Capture the cell that displays the provided text and extract its (x, y) central coordinate. 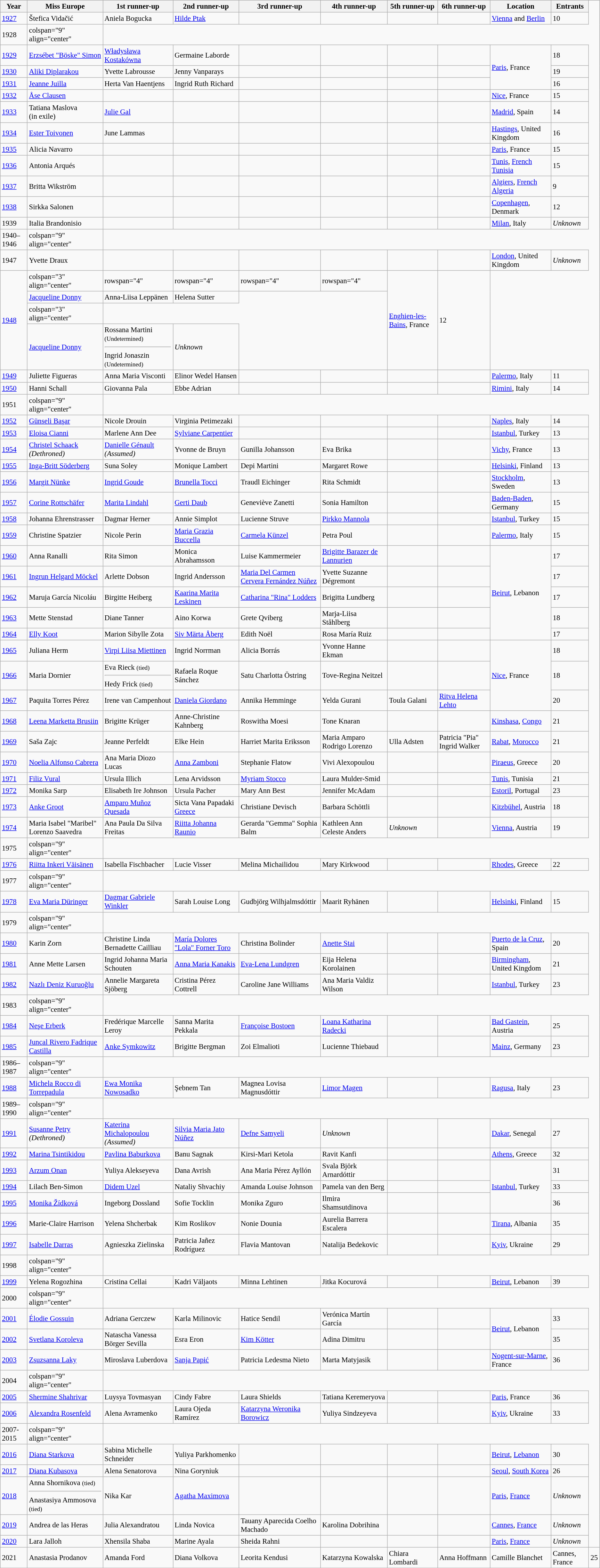
Location (521, 6)
Catharina "Rina" Lodders (280, 597)
Filiz Vural (65, 779)
Esra Eron (206, 1340)
Tove-Regina Neitzel (354, 676)
1928 (14, 35)
Maria Amparo Rodrigo Lorenzo (354, 742)
1931 (14, 84)
2018 (14, 1496)
1993 (14, 1171)
3rd runner-up (280, 6)
1934 (14, 133)
Paquita Torres Pérez (65, 700)
Stockholm, Sweden (521, 482)
1977 (14, 881)
Christine Spatzier (65, 536)
1983 (14, 1005)
1965 (14, 651)
Maria Del Carmen Cervera Fernández Núñez (280, 577)
Maria Isabel "Maribel" Lorenzo Saavedra (65, 828)
Yvette Suzanne Dégremont (354, 577)
1982 (14, 984)
2007-2015 (14, 1434)
Eva-Lena Lundgren (280, 964)
Margaret Rowe (354, 466)
1939 (14, 223)
Estoril, Portugal (521, 791)
Irene van Campenhout (138, 700)
1935 (14, 149)
1966 (14, 676)
Madrid, Spain (521, 112)
Rhodes, Greece (521, 865)
Herta Van Haentjens (138, 84)
Aniela Bogucka (138, 19)
Karin Zorn (65, 943)
32 (570, 1154)
Stephanie Flatow (280, 762)
Marie-Claire Harrison (65, 1224)
Mary Ann Best (280, 791)
Zoi Elmalioti (280, 1046)
Mette Stenstad (65, 618)
Sicta Vana Papadaki Greece (206, 807)
1951 (14, 404)
Baden-Baden, Germany (521, 502)
Amanda Louise Johnson (280, 1187)
1933 (14, 112)
Ewa Monika Nowosadko (138, 1088)
1929 (14, 56)
Tatiana Keremeryova (354, 1397)
Gerti Daub (206, 502)
Shermine Shahrivar (65, 1397)
Entrants (570, 6)
Karla Milinovic (206, 1318)
1949 (14, 376)
Eija Helena Korolainen (354, 964)
1979 (14, 922)
Nina Goryniuk (206, 1471)
1963 (14, 618)
Natascha Vanessa Börger Sevilla (138, 1340)
1996 (14, 1224)
Traudl Eichinger (280, 482)
Lena Arvidsson (206, 779)
Nonie Dounia (280, 1224)
Anke Symkowitz (138, 1046)
Diana Volkova (206, 1558)
Suna Soley (138, 466)
10 (570, 19)
Ragusa, Italy (521, 1088)
1964 (14, 635)
Katarzyna Kowalska (354, 1558)
Hanni Schall (65, 388)
Nazlı Deniz Kuruoğlu (65, 984)
Petra Poul (354, 536)
1959 (14, 536)
Tunis, French Tunisia (521, 166)
Gunilla Johansson (280, 449)
Giovanna Pala (138, 388)
1968 (14, 721)
Brigitte Krüger (138, 721)
1975 (14, 849)
Neşe Erberk (65, 1026)
1938 (14, 207)
Kadri Väljaots (206, 1282)
Depi Martini (280, 466)
Anna Ranalli (65, 556)
Rita Simon (138, 556)
Puerto de la Cruz, Spain (521, 943)
Svetlana Koroleva (65, 1340)
Copenhagen, Denmark (521, 207)
29 (570, 1245)
Yvonne Hanne Ekman (354, 651)
Minna Lehtinen (280, 1282)
Ester Toivonen (65, 133)
Siv Märta Åberg (206, 635)
Adina Dimitru (354, 1340)
Harriet Marita Eriksson (280, 742)
Susanne Petry (Dethroned) (65, 1133)
Brunella Tocci (206, 482)
1953 (14, 433)
Fredérique Marcelle Leroy (138, 1026)
Eva Rieck (tied)Hedy Frick (tied) (138, 676)
Christiane Devisch (280, 807)
Pamela van den Berg (354, 1187)
9 (570, 186)
1952 (14, 421)
Sabina Michelle Schneider (138, 1455)
11 (570, 376)
1950 (14, 388)
Naples, Italy (521, 421)
Kim Roslikov (206, 1224)
Gerarda "Gemma" Sophia Balm (280, 828)
Alicia Borrás (280, 651)
Edith Noël (280, 635)
Monika Sarp (65, 791)
1st runner-up (138, 6)
Amparo Muñoz Quesada (138, 807)
Gudbjörg Wilhjalmsdóttir (280, 902)
Eloisa Cianni (65, 433)
Zsuzsanna Laky (65, 1360)
Banu Sagnak (206, 1154)
Monique Lambert (206, 466)
Luysya Tovmasyan (138, 1397)
Verónica Martín García (354, 1318)
1961 (14, 577)
Jeanne Juilla (65, 84)
Ritva Helena Lehto (464, 700)
2006 (14, 1413)
Tatiana Maslova (in exile) (65, 112)
Anna Zamboni (206, 762)
Linda Novica (206, 1525)
Adriana Gerczew (138, 1318)
Yuliya Parkhomenko (206, 1455)
Vienna, Austria (521, 828)
Ingrid Goude (138, 482)
Antonia Arqués (65, 166)
Michela Rocco di Torrepadula (65, 1088)
Alena Senatorova (138, 1471)
Marine Ayala (206, 1541)
Caroline Jane Williams (280, 984)
Grete Qviberg (280, 618)
Luise Kammermeier (280, 556)
Françoise Bostoen (280, 1026)
Aurelia Barrera Escalera (354, 1224)
Daniela Giordano (206, 700)
Xhensila Shaba (138, 1541)
Arzum Onan (65, 1171)
Carmela Künzel (280, 536)
Rosa María Ruiz (354, 635)
Brigitta Lundberg (354, 597)
Annelie Margareta Sjöberg (138, 984)
Jitka Kocurová (354, 1282)
Annika Hemminge (280, 700)
Elly Koot (65, 635)
Inga-Britt Söderberg (65, 466)
Virpi Liisa Miettinen (138, 651)
1992 (14, 1154)
Laura Shields (280, 1397)
Hatice Sendil (280, 1318)
Loana Katharina Radecki (354, 1026)
Eva Maria Düringer (65, 902)
Christina Bolinder (280, 943)
Leorita Kendusi (280, 1558)
1984 (14, 1026)
22 (570, 865)
Kinshasa, Congo (521, 721)
Dagmar Gabriele Winkler (138, 902)
Ana Maria Diozo Lucas (138, 762)
Silvia Maria Jato Núñez (206, 1133)
Pavlina Baburkova (138, 1154)
María Dolores "Lola" Forner Toro (206, 943)
2nd runner-up (206, 6)
Kim Kötter (280, 1340)
Cristina Pérez Cottrell (206, 984)
Yelena Shcherbak (138, 1224)
Şebnem Tan (206, 1088)
Marina Tsintikidou (65, 1154)
Åse Clausen (65, 96)
Marlene Ann Dee (138, 433)
Katerina Michalopoulou (Assumed) (138, 1133)
31 (570, 1171)
Marta Matyjasik (354, 1360)
Amanda Ford (138, 1558)
Katarzyna Weronika Borowicz (280, 1413)
Ulla Adsten (412, 742)
Brigitte Bergman (206, 1046)
Alexandra Rosenfeld (65, 1413)
2004 (14, 1380)
1954 (14, 449)
Sanna Marita Pekkala (206, 1026)
Chiara Lombardi (412, 1558)
Roswitha Moesi (280, 721)
Rabat, Morocco (521, 742)
1969 (14, 742)
27 (570, 1133)
Piraeus, Greece (521, 762)
Christine Linda Bernadette Cailliau (138, 943)
1991 (14, 1133)
1985 (14, 1046)
Enghien-les-Bains, France (412, 320)
Brigitte Barazer de Lannurien (354, 556)
Flavia Mantovan (280, 1245)
1967 (14, 700)
Vivi Alexopoulou (354, 762)
Anne-Christine Kahnberg (206, 721)
Camille Blanchet (521, 1558)
Germaine Laborde (206, 56)
2017 (14, 1471)
Kitzbühel, Austria (521, 807)
2016 (14, 1455)
1974 (14, 828)
2021 (14, 1558)
1960 (14, 556)
Tone Knaran (354, 721)
2002 (14, 1340)
2020 (14, 1541)
1948 (14, 320)
Patricia "Pia" Ingrid Walker (464, 742)
1955 (14, 466)
Ana Maria Valdiz Wilson (354, 984)
Limor Magen (354, 1088)
Year (14, 6)
Juncal Rivero Fadrique Castilla (65, 1046)
Sarah Louise Long (206, 902)
Alena Avramenko (138, 1413)
Ingeborg Dossland (138, 1203)
Mary Kirkwood (354, 865)
Rimini, Italy (521, 388)
1930 (14, 72)
Kathleen Ann Celeste Anders (354, 828)
Birgitte Heiberg (138, 597)
Leena Marketta Brusiin (65, 721)
1940–1946 (14, 239)
1976 (14, 865)
Yvette Labrousse (138, 72)
1936 (14, 166)
Monica Abrahamsson (206, 556)
Sonia Hamilton (354, 502)
Juliette Figueras (65, 376)
2005 (14, 1397)
Nika Kar (138, 1496)
Dana Avrish (206, 1171)
4th runner-up (354, 6)
Isabelle Darras (65, 1245)
Kirsi-Mari Ketola (280, 1154)
Noelia Alfonso Cabrera (65, 762)
Agatha Maximova (206, 1496)
Pirkko Mannola (354, 519)
Johanna Ehrenstrasser (65, 519)
Riitta Inkeri Väisänen (65, 865)
Dakar, Senegal (521, 1133)
Hilde Ptak (206, 19)
Elke Hein (206, 742)
Ebbe Adrian (206, 388)
Jennifer McAdam (354, 791)
Anne Mette Larsen (65, 964)
Saša Zajc (65, 742)
Lucienne Thiebaud (354, 1046)
Dagmar Herner (138, 519)
Yuliya Alekseyeva (138, 1171)
Ilmira Shamsutdinova (354, 1203)
Ingrid Norrman (206, 651)
Barbara Schöttli (354, 807)
Lucienne Struve (280, 519)
Marita Lindahl (138, 502)
Ingrid Ruth Richard (206, 84)
Isabella Fischbacher (138, 865)
1980 (14, 943)
Toula Galani (412, 700)
Tauany Aparecida Coelho Machado (280, 1525)
1937 (14, 186)
1986–1987 (14, 1067)
Defne Samyeli (280, 1133)
Seoul, South Korea (521, 1471)
Anna Hoffmann (464, 1558)
Athens, Greece (521, 1154)
1956 (14, 482)
Aliki Diplarakou (65, 72)
Jenny Vanparays (206, 72)
London, United Kingdom (521, 260)
Cindy Fabre (206, 1397)
Lara Jalloh (65, 1541)
Ursula Illich (138, 779)
5th runner-up (412, 6)
Laura Ojeda Ramírez (206, 1413)
Sanja Papić (206, 1360)
Danielle Génault (Assumed) (138, 449)
Geneviève Zanetti (280, 502)
Patricia Ledesma Nieto (280, 1360)
Lucie Visser (206, 865)
Kaarina Marita Leskinen (206, 597)
Melina Michailidou (280, 865)
Yelda Gurani (354, 700)
Virginia Petimezaki (206, 421)
Ingrun Helgard Möckel (65, 577)
Eva Brika (354, 449)
Laura Mulder-Smid (354, 779)
Agnieszka Zielinska (138, 1245)
1999 (14, 1282)
Miroslava Luberdova (138, 1360)
Helena Sutter (206, 297)
1997 (14, 1245)
1958 (14, 519)
Anette Stai (354, 943)
Britta Wikström (65, 186)
6th runner-up (464, 6)
2001 (14, 1318)
2019 (14, 1525)
Sofie Tocklin (206, 1203)
Yuliya Sindzeyeva (354, 1413)
1970 (14, 762)
Cristina Cellai (138, 1282)
Tunis, Tunisia (521, 779)
Tirana, Albania (521, 1224)
Svala Björk Arnardóttir (354, 1171)
Anna-Liisa Leppänen (138, 297)
Władysława Kostakówna (138, 56)
Diane Tanner (138, 618)
Günseli Başar (65, 421)
Nicole Drouin (138, 421)
Nogent-sur-Marne, France (521, 1360)
Marja-Liisa Ståhlberg (354, 618)
26 (570, 1471)
1971 (14, 779)
Maria Grazia Buccella (206, 536)
Elisabeth Ire Johnson (138, 791)
Corine Rottschäfer (65, 502)
Ingrid Johanna Maria Schouten (138, 964)
Rossana Martini (Undetermined)Ingrid Jonaszin (Undetermined) (138, 347)
Yvonne de Bruyn (206, 449)
Élodie Gossuin (65, 1318)
1957 (14, 502)
2003 (14, 1360)
Vichy, France (521, 449)
Birmingham, United Kingdom (521, 964)
1981 (14, 964)
Aino Korwa (206, 618)
Julie Gal (138, 112)
Elinor Wedel Hansen (206, 376)
Monika Zguro (280, 1203)
1932 (14, 96)
Juliana Herm (65, 651)
Anke Groot (65, 807)
Italia Brandonisio (65, 223)
Andrea de las Heras (65, 1525)
Riitta Johanna Raunio (206, 828)
Magnea Lovisa Magnusdóttir (280, 1088)
1989–1990 (14, 1108)
Arlette Dobson (138, 577)
Diana Kubasova (65, 1471)
Christel Schaack (Dethroned) (65, 449)
Marion Sibylle Zota (138, 635)
Jeanne Perfeldt (138, 742)
1927 (14, 19)
Ana Paula Da Silva Freitas (138, 828)
Patricia Jañez Rodríguez (206, 1245)
Monika Žídková (65, 1203)
Annie Simplot (206, 519)
Yvette Draux (65, 260)
39 (570, 1282)
1988 (14, 1088)
Ravit Kanfi (354, 1154)
1972 (14, 791)
Diana Starkova (65, 1455)
Mainz, Germany (521, 1046)
Alicia Navarro (65, 149)
Margit Nünke (65, 482)
Anastasia Prodanov (65, 1558)
Milan, Italy (521, 223)
Sylviane Carpentier (206, 433)
Yelena Rogozhina (65, 1282)
1998 (14, 1265)
Satu Charlotta Östring (280, 676)
Natalija Bedekovic (354, 1245)
1962 (14, 597)
Erzsébet "Böske" Simon (65, 56)
Vienna and Berlin (521, 19)
Maruja García Nicoláu (65, 597)
1973 (14, 807)
Rita Schmidt (354, 482)
Myriam Stocco (280, 779)
1994 (14, 1187)
Štefica Vidačić (65, 19)
Nicole Perin (138, 536)
Nataliy Shvachiy (206, 1187)
Sheida Rahni (280, 1541)
30 (570, 1455)
2000 (14, 1298)
Lilach Ben-Simon (65, 1187)
Anna Shornikova (tied)Anastasiya Ammosova (tied) (65, 1496)
Ana Maria Pérez Ayllón (280, 1171)
Didem Uzel (138, 1187)
Hastings, United Kingdom (521, 133)
June Lammas (138, 133)
1978 (14, 902)
Bad Gastein, Austria (521, 1026)
1995 (14, 1203)
Sirkka Salonen (65, 207)
Maarit Ryhänen (354, 902)
Karolina Dobrihina (354, 1525)
Miss Europe (65, 6)
Ursula Pacher (206, 791)
Anna Maria Visconti (138, 376)
Algiers, French Algeria (521, 186)
Anna Maria Kanakis (206, 964)
Julia Alexandratou (138, 1525)
Maria Dornier (65, 676)
Ingrid Andersson (206, 577)
Rafaela Roque Sánchez (206, 676)
1947 (14, 260)
